Return the (x, y) coordinate for the center point of the cell that contains the specified text.  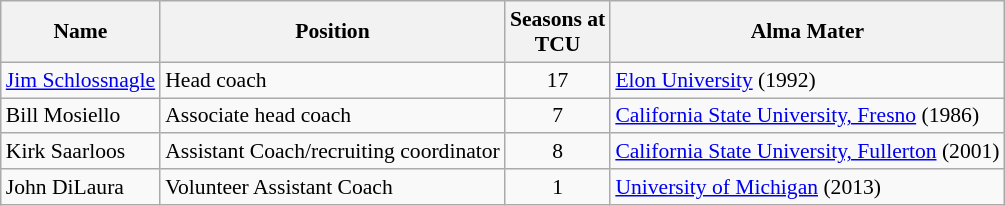
Associate head coach (332, 116)
Kirk Saarloos (80, 152)
Name (80, 32)
John DiLaura (80, 187)
8 (558, 152)
Alma Mater (807, 32)
University of Michigan (2013) (807, 187)
1 (558, 187)
California State University, Fullerton (2001) (807, 152)
Bill Mosiello (80, 116)
Head coach (332, 80)
17 (558, 80)
Jim Schlossnagle (80, 80)
7 (558, 116)
Elon University (1992) (807, 80)
Volunteer Assistant Coach (332, 187)
Position (332, 32)
Seasons atTCU (558, 32)
California State University, Fresno (1986) (807, 116)
Assistant Coach/recruiting coordinator (332, 152)
